Determine the (X, Y) coordinate at the center of the cell enclosing the given text.  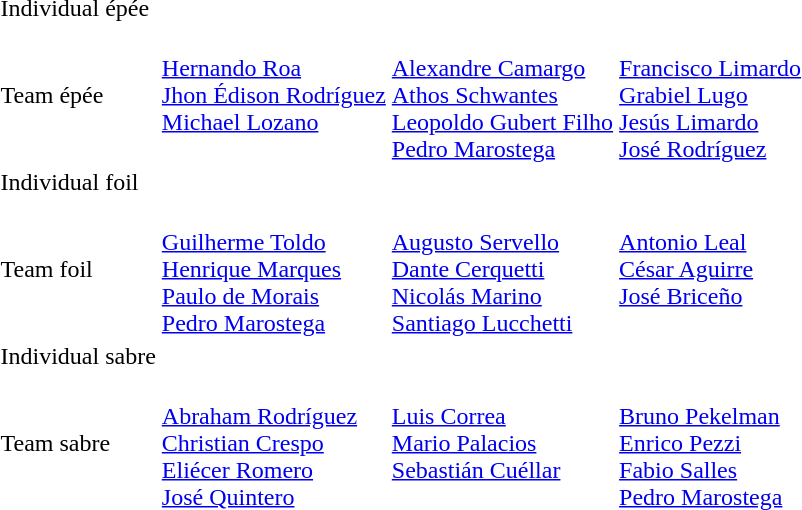
Guilherme ToldoHenrique MarquesPaulo de MoraisPedro Marostega (274, 269)
Augusto ServelloDante CerquettiNicolás MarinoSantiago Lucchetti (502, 269)
Hernando RoaJhon Édison RodríguezMichael Lozano (274, 95)
Alexandre CamargoAthos SchwantesLeopoldo Gubert FilhoPedro Marostega (502, 95)
